Output the [x, y] coordinate of the center of the cell containing the given text.  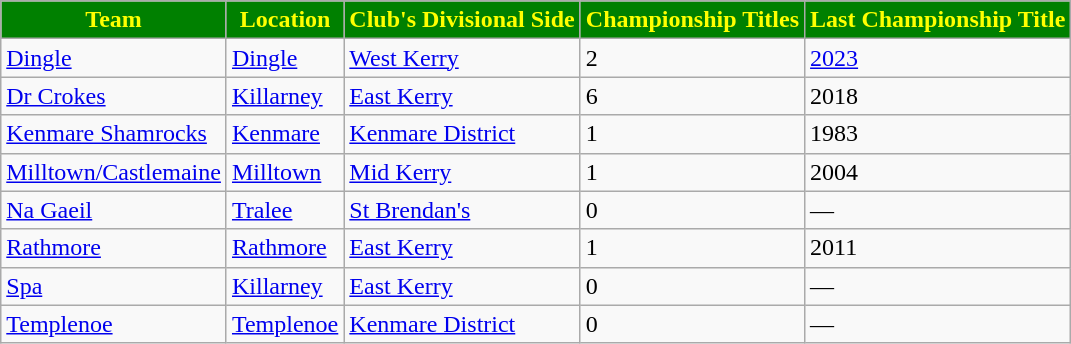
Kenmare Shamrocks [114, 134]
Championship Titles [692, 20]
Kenmare [284, 134]
1983 [938, 134]
West Kerry [462, 58]
Club's Divisional Side [462, 20]
2023 [938, 58]
Spa [114, 286]
2018 [938, 96]
2011 [938, 248]
Team [114, 20]
6 [692, 96]
Last Championship Title [938, 20]
Location [284, 20]
Na Gaeil [114, 210]
Milltown/Castlemaine [114, 172]
St Brendan's [462, 210]
Milltown [284, 172]
Mid Kerry [462, 172]
2004 [938, 172]
Dr Crokes [114, 96]
Tralee [284, 210]
2 [692, 58]
